Detect which cell encompasses the target text, then output its [x, y] center coordinate. 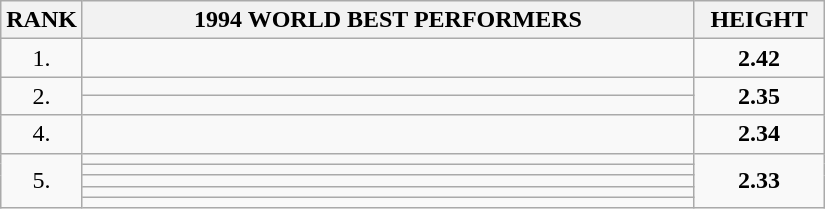
2.33 [760, 180]
2. [42, 96]
2.35 [760, 96]
1994 WORLD BEST PERFORMERS [388, 20]
RANK [42, 20]
5. [42, 180]
4. [42, 134]
2.34 [760, 134]
2.42 [760, 58]
HEIGHT [760, 20]
1. [42, 58]
